Provide the (x, y) coordinate of the cell's center where the given text is located.  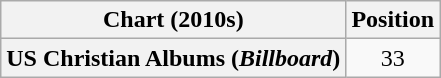
33 (393, 58)
US Christian Albums (Billboard) (174, 58)
Chart (2010s) (174, 20)
Position (393, 20)
